Locate the cell with the specified text and output its (X, Y) center coordinate. 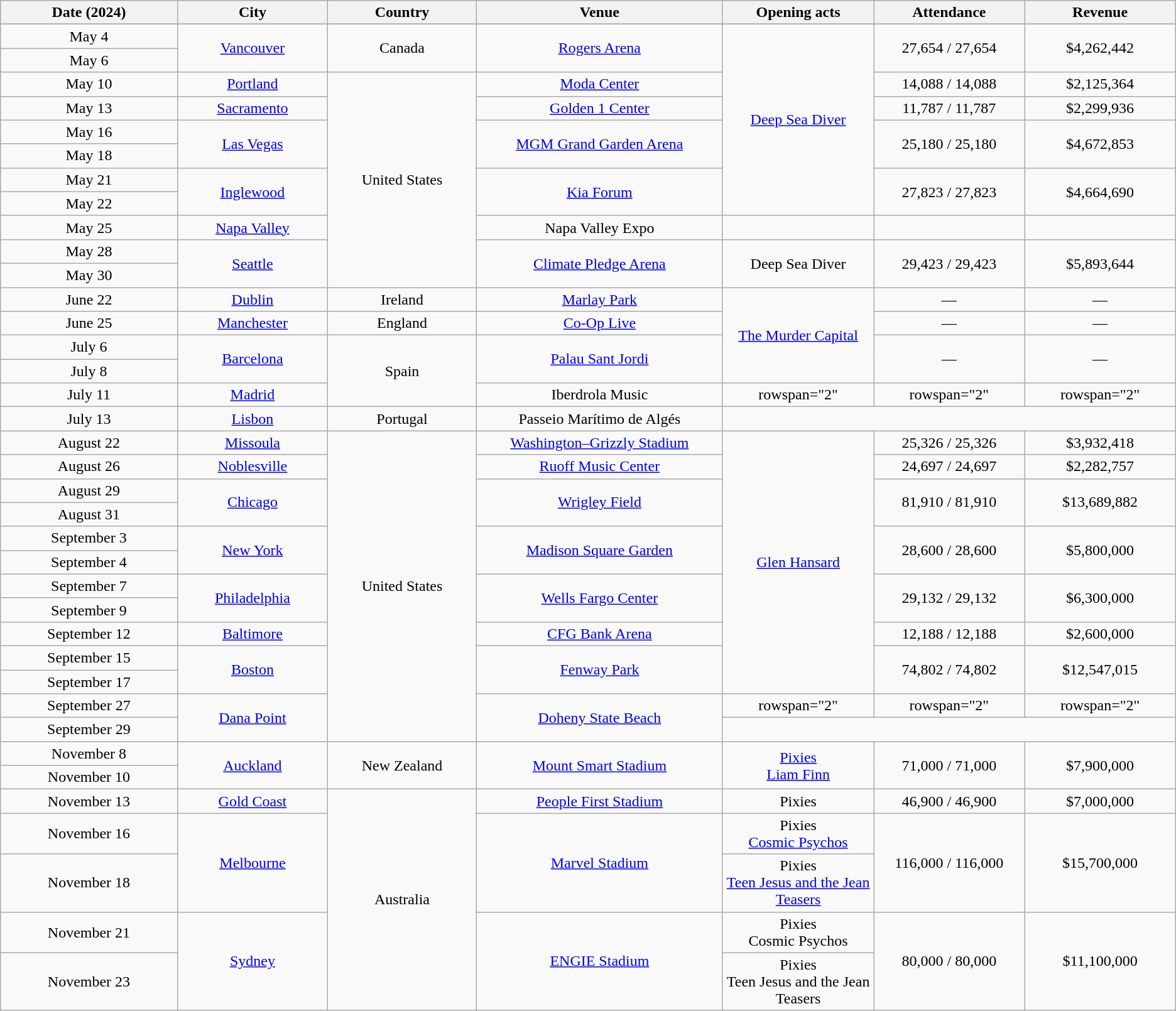
September 17 (89, 681)
Noblesville (253, 467)
116,000 / 116,000 (949, 863)
Opening acts (798, 13)
Moda Center (599, 84)
May 16 (89, 132)
Revenue (1100, 13)
September 7 (89, 586)
MGM Grand Garden Arena (599, 144)
New Zealand (402, 765)
September 29 (89, 730)
29,423 / 29,423 (949, 263)
Venue (599, 13)
74,802 / 74,802 (949, 669)
Canada (402, 48)
25,180 / 25,180 (949, 144)
Sydney (253, 961)
Palau Sant Jordi (599, 359)
Mount Smart Stadium (599, 765)
27,654 / 27,654 (949, 48)
80,000 / 80,000 (949, 961)
Golden 1 Center (599, 108)
28,600 / 28,600 (949, 550)
June 22 (89, 300)
71,000 / 71,000 (949, 765)
May 21 (89, 180)
Ruoff Music Center (599, 467)
Sacramento (253, 108)
July 6 (89, 347)
May 22 (89, 203)
Boston (253, 669)
Madrid (253, 395)
$2,299,936 (1100, 108)
The Murder Capital (798, 335)
$11,100,000 (1100, 961)
September 4 (89, 562)
29,132 / 29,132 (949, 598)
May 6 (89, 60)
Inglewood (253, 192)
Auckland (253, 765)
Marvel Stadium (599, 863)
$2,600,000 (1100, 634)
Philadelphia (253, 598)
Iberdrola Music (599, 395)
Vancouver (253, 48)
$7,900,000 (1100, 765)
England (402, 323)
August 29 (89, 490)
Glen Hansard (798, 563)
Seattle (253, 263)
Spain (402, 371)
Lisbon (253, 419)
$7,000,000 (1100, 801)
CFG Bank Arena (599, 634)
Napa Valley Expo (599, 227)
Dublin (253, 300)
$2,282,757 (1100, 467)
Melbourne (253, 863)
11,787 / 11,787 (949, 108)
September 15 (89, 657)
Kia Forum (599, 192)
Missoula (253, 443)
July 11 (89, 395)
Las Vegas (253, 144)
$6,300,000 (1100, 598)
June 25 (89, 323)
$3,932,418 (1100, 443)
Gold Coast (253, 801)
August 31 (89, 514)
12,188 / 12,188 (949, 634)
Baltimore (253, 634)
New York (253, 550)
September 9 (89, 610)
People First Stadium (599, 801)
Rogers Arena (599, 48)
July 13 (89, 419)
November 18 (89, 883)
May 18 (89, 156)
Madison Square Garden (599, 550)
$4,672,853 (1100, 144)
Marlay Park (599, 300)
$12,547,015 (1100, 669)
September 3 (89, 538)
Passeio Marítimo de Algés (599, 419)
81,910 / 81,910 (949, 502)
City (253, 13)
November 10 (89, 777)
$13,689,882 (1100, 502)
Manchester (253, 323)
May 30 (89, 275)
November 23 (89, 981)
24,697 / 24,697 (949, 467)
Ireland (402, 300)
$4,262,442 (1100, 48)
Chicago (253, 502)
Pixies (798, 801)
25,326 / 25,326 (949, 443)
Portugal (402, 419)
May 4 (89, 36)
Australia (402, 900)
46,900 / 46,900 (949, 801)
Portland (253, 84)
$15,700,000 (1100, 863)
Country (402, 13)
November 8 (89, 754)
November 21 (89, 932)
July 8 (89, 371)
$4,664,690 (1100, 192)
May 13 (89, 108)
September 12 (89, 634)
$2,125,364 (1100, 84)
Co-Op Live (599, 323)
Barcelona (253, 359)
PixiesLiam Finn (798, 765)
November 13 (89, 801)
Fenway Park (599, 669)
Napa Valley (253, 227)
27,823 / 27,823 (949, 192)
May 28 (89, 251)
ENGIE Stadium (599, 961)
Climate Pledge Arena (599, 263)
Attendance (949, 13)
Doheny State Beach (599, 718)
May 25 (89, 227)
14,088 / 14,088 (949, 84)
Dana Point (253, 718)
Wrigley Field (599, 502)
May 10 (89, 84)
$5,800,000 (1100, 550)
$5,893,644 (1100, 263)
Washington–Grizzly Stadium (599, 443)
November 16 (89, 834)
Date (2024) (89, 13)
August 26 (89, 467)
August 22 (89, 443)
Wells Fargo Center (599, 598)
September 27 (89, 706)
